Return the (X, Y) coordinate for the center point of the cell that contains the specified text.  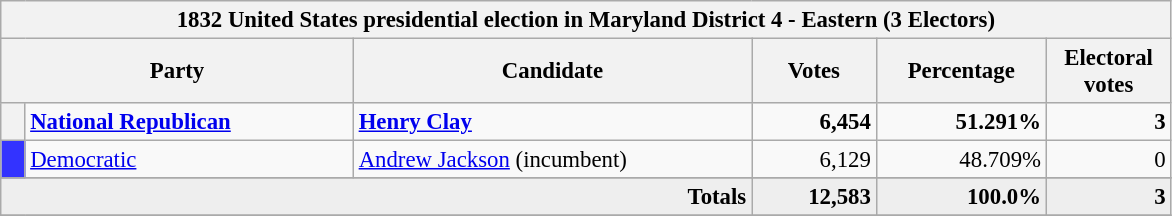
Candidate (552, 72)
Percentage (961, 72)
Electoral votes (1108, 72)
Party (178, 72)
Andrew Jackson (incumbent) (552, 160)
Votes (814, 72)
12,583 (814, 197)
1832 United States presidential election in Maryland District 4 - Eastern (3 Electors) (586, 20)
Democratic (189, 160)
0 (1108, 160)
6,129 (814, 160)
National Republican (189, 122)
100.0% (961, 197)
Henry Clay (552, 122)
48.709% (961, 160)
6,454 (814, 122)
Totals (376, 197)
51.291% (961, 122)
